Detect which cell encompasses the target text, then output its [X, Y] center coordinate. 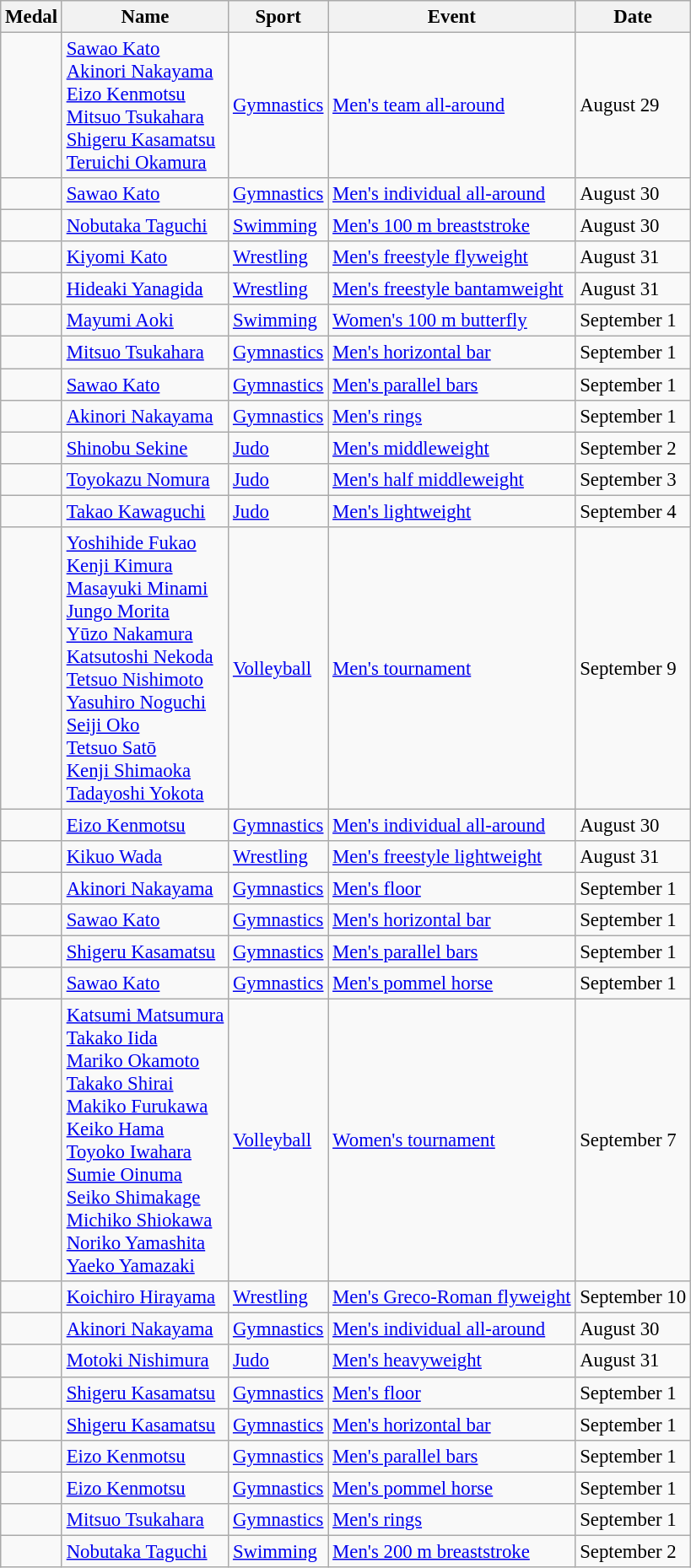
August 29 [633, 106]
Kikuo Wada [145, 857]
Men's tournament [452, 668]
Men's 100 m breaststroke [452, 226]
Men's freestyle bantamweight [452, 289]
Date [633, 17]
Name [145, 17]
September 7 [633, 1140]
Hideaki Yanagida [145, 289]
September 9 [633, 668]
Men's middleweight [452, 448]
Sawao KatoAkinori NakayamaEizo KenmotsuMitsuo TsukaharaShigeru KasamatsuTeruichi Okamura [145, 106]
Koichiro Hirayama [145, 1297]
Men's freestyle lightweight [452, 857]
Mayumi Aoki [145, 321]
Men's freestyle flyweight [452, 257]
Toyokazu Nomura [145, 479]
Men's lightweight [452, 511]
Men's Greco-Roman flyweight [452, 1297]
Shinobu Sekine [145, 448]
Takao Kawaguchi [145, 511]
September 4 [633, 511]
Men's half middleweight [452, 479]
Kiyomi Kato [145, 257]
Men's 200 m breaststroke [452, 1551]
Event [452, 17]
September 3 [633, 479]
Medal [32, 17]
Sport [278, 17]
Men's team all-around [452, 106]
Motoki Nishimura [145, 1361]
Men's heavyweight [452, 1361]
September 10 [633, 1297]
Women's tournament [452, 1140]
Women's 100 m butterfly [452, 321]
